From the cell containing the given text, extract its center point as (X, Y) coordinate. 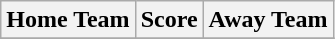
Score (169, 20)
Home Team (68, 20)
Away Team (268, 20)
